From the cell containing the given text, extract its center point as [X, Y] coordinate. 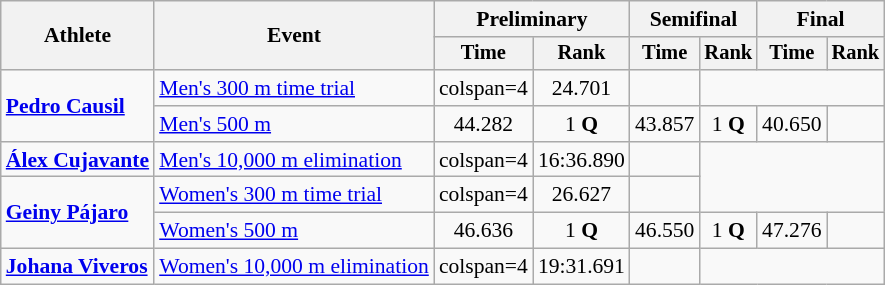
Semifinal [694, 19]
24.701 [582, 88]
Men's 500 m [294, 124]
Álex Cujavante [78, 160]
46.550 [664, 231]
Men's 300 m time trial [294, 88]
Women's 10,000 m elimination [294, 267]
16:36.890 [582, 160]
46.636 [484, 231]
Preliminary [532, 19]
44.282 [484, 124]
Women's 500 m [294, 231]
19:31.691 [582, 267]
26.627 [582, 195]
Johana Viveros [78, 267]
Women's 300 m time trial [294, 195]
Final [820, 19]
Event [294, 36]
Geiny Pájaro [78, 212]
Pedro Causil [78, 106]
Athlete [78, 36]
43.857 [664, 124]
Men's 10,000 m elimination [294, 160]
47.276 [792, 231]
40.650 [792, 124]
